Output the (X, Y) coordinate of the center of the cell containing the given text.  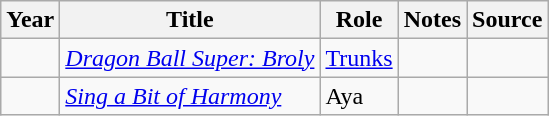
Notes (432, 20)
Trunks (359, 58)
Role (359, 20)
Aya (359, 96)
Title (190, 20)
Dragon Ball Super: Broly (190, 58)
Source (508, 20)
Year (30, 20)
Sing a Bit of Harmony (190, 96)
